Output the (x, y) coordinate of the center of the cell containing the given text.  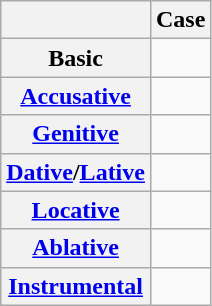
Locative (76, 210)
Accusative (76, 96)
Basic (76, 58)
Genitive (76, 134)
Dative/Lative (76, 172)
Instrumental (76, 286)
Case (180, 20)
Ablative (76, 248)
